Locate the cell with the specified text and output its [x, y] center coordinate. 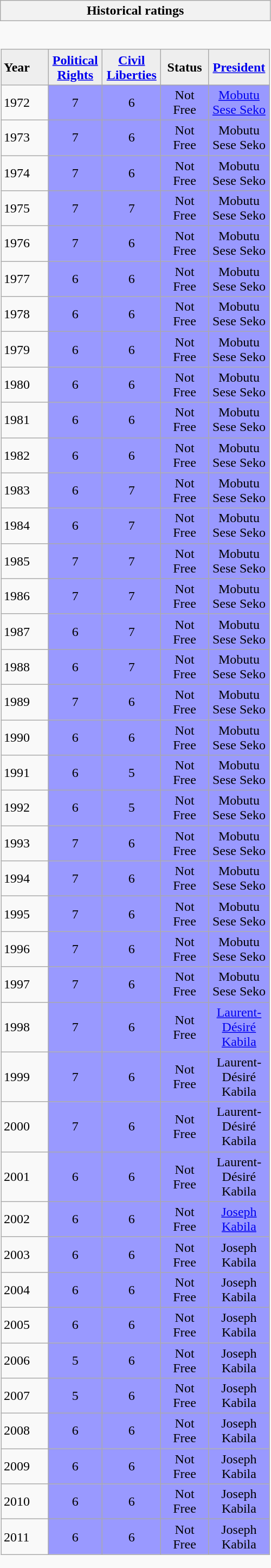
1973 [25, 138]
1997 [25, 985]
2001 [25, 1177]
1988 [25, 667]
2006 [25, 1360]
2000 [25, 1127]
Year [25, 67]
1994 [25, 878]
1999 [25, 1077]
1976 [25, 244]
Historical ratings [135, 11]
2003 [25, 1255]
President [238, 67]
1972 [25, 102]
2007 [25, 1396]
1995 [25, 914]
Status [184, 67]
1975 [25, 208]
1983 [25, 490]
2008 [25, 1431]
1977 [25, 279]
1986 [25, 596]
1979 [25, 349]
1980 [25, 385]
1996 [25, 949]
1982 [25, 455]
2009 [25, 1466]
2002 [25, 1219]
Political Rights [75, 67]
1987 [25, 631]
1998 [25, 1027]
1992 [25, 808]
1990 [25, 737]
1993 [25, 844]
1984 [25, 526]
1978 [25, 314]
2011 [25, 1537]
2005 [25, 1325]
Civil Liberties [132, 67]
1985 [25, 561]
2004 [25, 1289]
1981 [25, 420]
1974 [25, 172]
1989 [25, 702]
2010 [25, 1502]
1991 [25, 773]
